Provide the [x, y] coordinate of the cell's center where the given text is located.  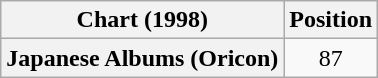
Position [331, 20]
Japanese Albums (Oricon) [142, 58]
87 [331, 58]
Chart (1998) [142, 20]
